Output the (X, Y) coordinate of the center of the cell containing the given text.  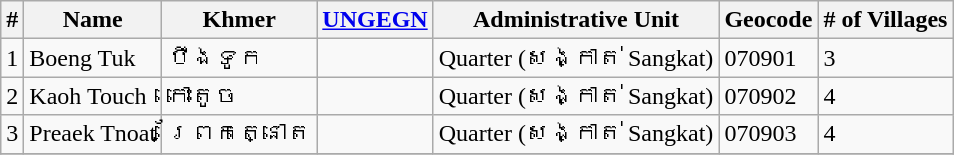
Name (93, 20)
កោះតូច (240, 96)
# of Villages (886, 20)
070903 (768, 134)
070901 (768, 58)
Preaek Tnoat (93, 134)
Boeng Tuk (93, 58)
070902 (768, 96)
1 (12, 58)
បឹងទូក (240, 58)
Khmer (240, 20)
# (12, 20)
ព្រែកត្នោត (240, 134)
2 (12, 96)
Administrative Unit (576, 20)
UNGEGN (375, 20)
Kaoh Touch (93, 96)
Geocode (768, 20)
